Output the [x, y] coordinate of the center of the cell containing the given text.  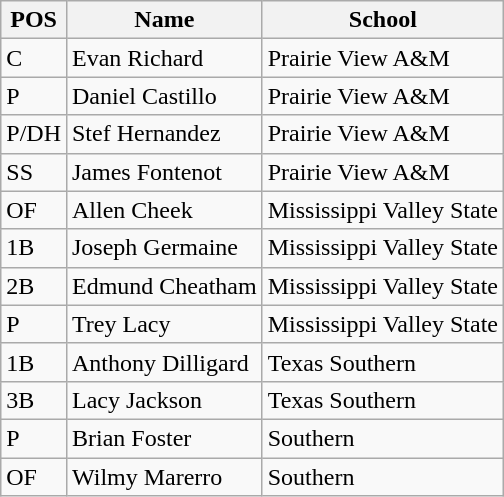
Stef Hernandez [164, 134]
3B [34, 400]
P/DH [34, 134]
Allen Cheek [164, 210]
Trey Lacy [164, 324]
Brian Foster [164, 438]
James Fontenot [164, 172]
Daniel Castillo [164, 96]
Edmund Cheatham [164, 286]
SS [34, 172]
Name [164, 20]
2B [34, 286]
Lacy Jackson [164, 400]
POS [34, 20]
School [382, 20]
C [34, 58]
Wilmy Marerro [164, 477]
Joseph Germaine [164, 248]
Evan Richard [164, 58]
Anthony Dilligard [164, 362]
